Output the [X, Y] coordinate of the center of the cell containing the given text.  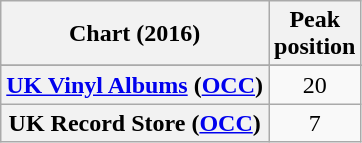
UK Record Store (OCC) [135, 123]
Chart (2016) [135, 34]
20 [315, 85]
7 [315, 123]
Peakposition [315, 34]
UK Vinyl Albums (OCC) [135, 85]
